Return the [x, y] coordinate for the center point of the cell that contains the specified text.  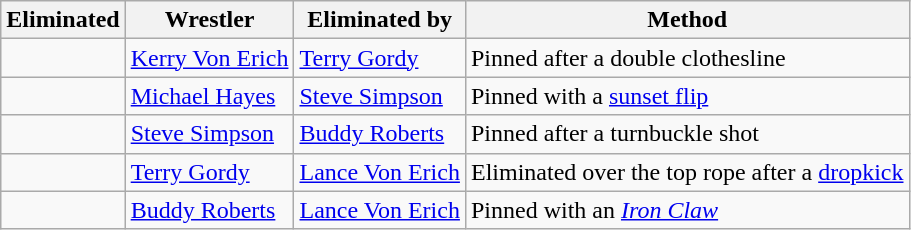
Eliminated by [380, 20]
Michael Hayes [210, 96]
Pinned after a double clothesline [687, 58]
Kerry Von Erich [210, 58]
Method [687, 20]
Pinned after a turnbuckle shot [687, 134]
Eliminated over the top rope after a dropkick [687, 172]
Pinned with an Iron Claw [687, 210]
Eliminated [63, 20]
Pinned with a sunset flip [687, 96]
Wrestler [210, 20]
